From the cell containing the given text, extract its center point as [X, Y] coordinate. 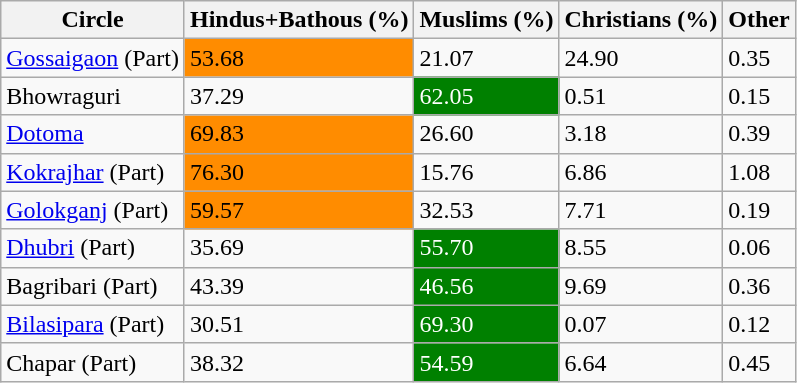
0.07 [641, 324]
32.53 [486, 210]
24.90 [641, 58]
Muslims (%) [486, 20]
7.71 [641, 210]
Dhubri (Part) [93, 248]
Dotoma [93, 134]
0.35 [759, 58]
0.12 [759, 324]
30.51 [298, 324]
Chapar (Part) [93, 362]
Golokganj (Part) [93, 210]
0.15 [759, 96]
43.39 [298, 286]
69.30 [486, 324]
6.86 [641, 172]
26.60 [486, 134]
35.69 [298, 248]
0.51 [641, 96]
69.83 [298, 134]
38.32 [298, 362]
76.30 [298, 172]
37.29 [298, 96]
59.57 [298, 210]
9.69 [641, 286]
Bagribari (Part) [93, 286]
Kokrajhar (Part) [93, 172]
53.68 [298, 58]
0.06 [759, 248]
46.56 [486, 286]
0.19 [759, 210]
1.08 [759, 172]
0.45 [759, 362]
Hindus+Bathous (%) [298, 20]
Circle [93, 20]
0.36 [759, 286]
Bhowraguri [93, 96]
Gossaigaon (Part) [93, 58]
8.55 [641, 248]
55.70 [486, 248]
62.05 [486, 96]
6.64 [641, 362]
0.39 [759, 134]
Bilasipara (Part) [93, 324]
54.59 [486, 362]
21.07 [486, 58]
3.18 [641, 134]
Other [759, 20]
15.76 [486, 172]
Christians (%) [641, 20]
